Locate the cell with the specified text and output its (x, y) center coordinate. 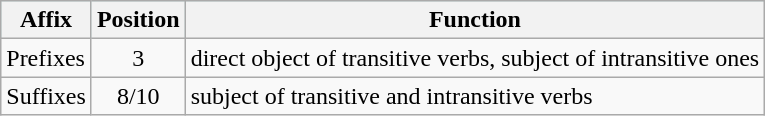
Position (138, 20)
3 (138, 58)
direct object of transitive verbs, subject of intransitive ones (475, 58)
subject of transitive and intransitive verbs (475, 96)
Affix (46, 20)
Function (475, 20)
Suffixes (46, 96)
8/10 (138, 96)
Prefixes (46, 58)
